For the text-containing cell, return its midpoint in [X, Y] coordinate format. 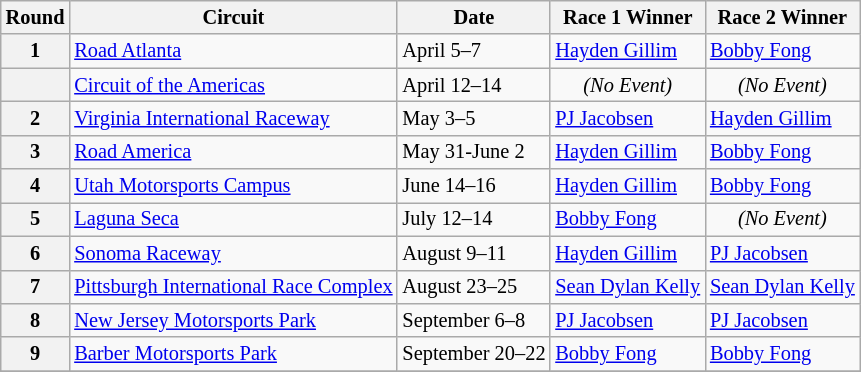
2 [36, 118]
Round [36, 17]
New Jersey Motorsports Park [233, 320]
1 [36, 51]
Circuit [233, 17]
8 [36, 320]
July 12–14 [474, 219]
Sonoma Raceway [233, 253]
June 14–16 [474, 186]
Road Atlanta [233, 51]
Laguna Seca [233, 219]
Circuit of the Americas [233, 85]
7 [36, 287]
May 3–5 [474, 118]
Pittsburgh International Race Complex [233, 287]
5 [36, 219]
4 [36, 186]
May 31-June 2 [474, 152]
Virginia International Raceway [233, 118]
April 5–7 [474, 51]
April 12–14 [474, 85]
August 23–25 [474, 287]
Utah Motorsports Campus [233, 186]
August 9–11 [474, 253]
September 20–22 [474, 354]
9 [36, 354]
Race 2 Winner [782, 17]
Race 1 Winner [628, 17]
September 6–8 [474, 320]
6 [36, 253]
Date [474, 17]
Barber Motorsports Park [233, 354]
3 [36, 152]
Road America [233, 152]
